Provide the [x, y] coordinate of the cell's center where the given text is located.  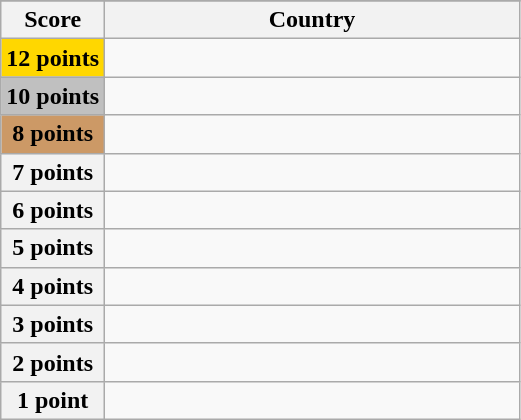
12 points [53, 58]
2 points [53, 362]
Country [312, 20]
1 point [53, 400]
7 points [53, 172]
6 points [53, 210]
5 points [53, 248]
8 points [53, 134]
10 points [53, 96]
4 points [53, 286]
3 points [53, 324]
Score [53, 20]
